Pinpoint the cell where the given text exists, returning its (x, y) midpoint coordinate. 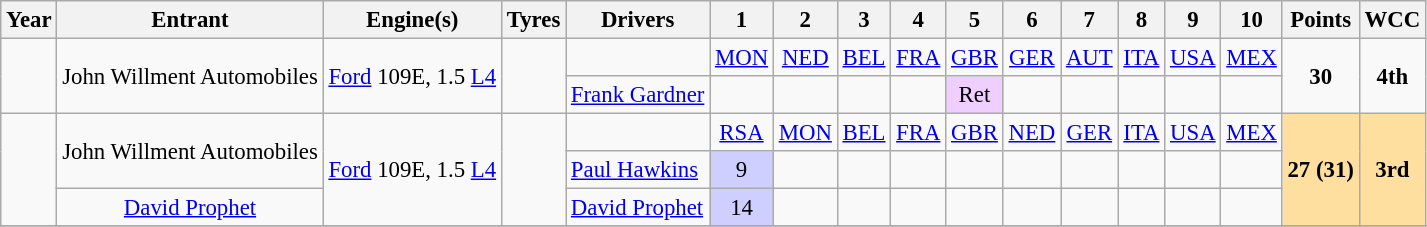
Frank Gardner (638, 95)
Drivers (638, 20)
8 (1142, 20)
WCC (1392, 20)
Paul Hawkins (638, 170)
6 (1032, 20)
2 (805, 20)
10 (1252, 20)
27 (31) (1320, 170)
Points (1320, 20)
AUT (1090, 58)
4th (1392, 76)
Entrant (190, 20)
Year (29, 20)
7 (1090, 20)
1 (742, 20)
Ret (974, 95)
14 (742, 208)
30 (1320, 76)
RSA (742, 133)
3rd (1392, 170)
Engine(s) (412, 20)
4 (918, 20)
5 (974, 20)
Tyres (533, 20)
3 (864, 20)
